Return (x, y) of the center of cell containing provided text 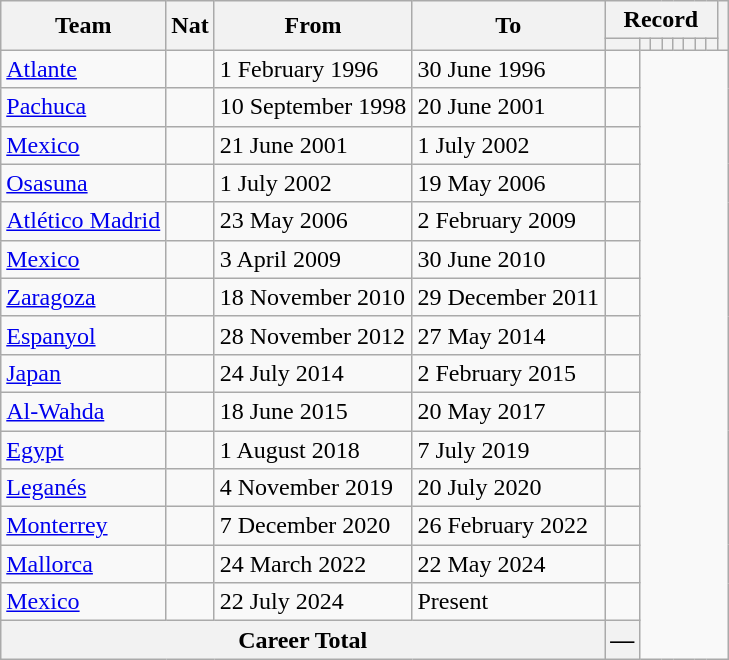
30 June 2010 (508, 259)
Nat (190, 26)
Egypt (84, 449)
Espanyol (84, 335)
Record (661, 20)
24 July 2014 (313, 373)
20 July 2020 (508, 488)
Al-Wahda (84, 411)
22 July 2024 (313, 602)
7 July 2019 (508, 449)
18 November 2010 (313, 297)
Pachuca (84, 107)
Atlético Madrid (84, 221)
Leganés (84, 488)
20 May 2017 (508, 411)
To (508, 26)
22 May 2024 (508, 564)
4 November 2019 (313, 488)
Career Total (303, 640)
Mallorca (84, 564)
23 May 2006 (313, 221)
19 May 2006 (508, 183)
Monterrey (84, 526)
10 September 1998 (313, 107)
29 December 2011 (508, 297)
2 February 2009 (508, 221)
28 November 2012 (313, 335)
1 February 1996 (313, 69)
Team (84, 26)
From (313, 26)
— (622, 640)
24 March 2022 (313, 564)
Atlante (84, 69)
20 June 2001 (508, 107)
26 February 2022 (508, 526)
1 August 2018 (313, 449)
2 February 2015 (508, 373)
7 December 2020 (313, 526)
27 May 2014 (508, 335)
Zaragoza (84, 297)
18 June 2015 (313, 411)
30 June 1996 (508, 69)
3 April 2009 (313, 259)
Present (508, 602)
Osasuna (84, 183)
Japan (84, 373)
21 June 2001 (313, 145)
